Scan for the cell matching the given text and deliver its [x, y] coordinate at center. 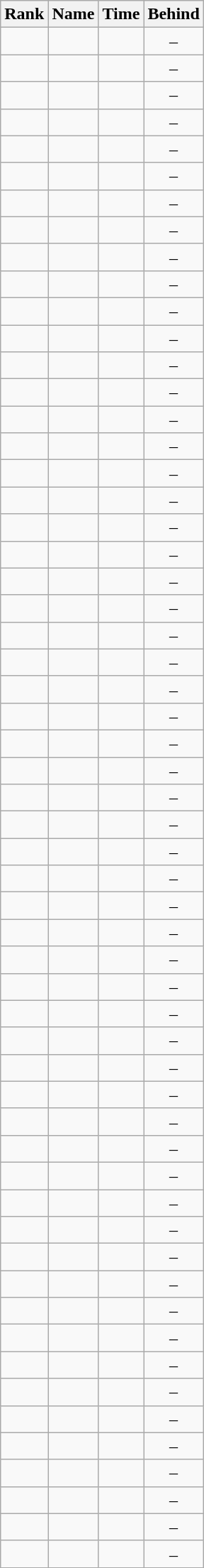
Name [74, 14]
Behind [174, 14]
Rank [24, 14]
Time [121, 14]
